Scan for the cell matching the given text and deliver its [X, Y] coordinate at center. 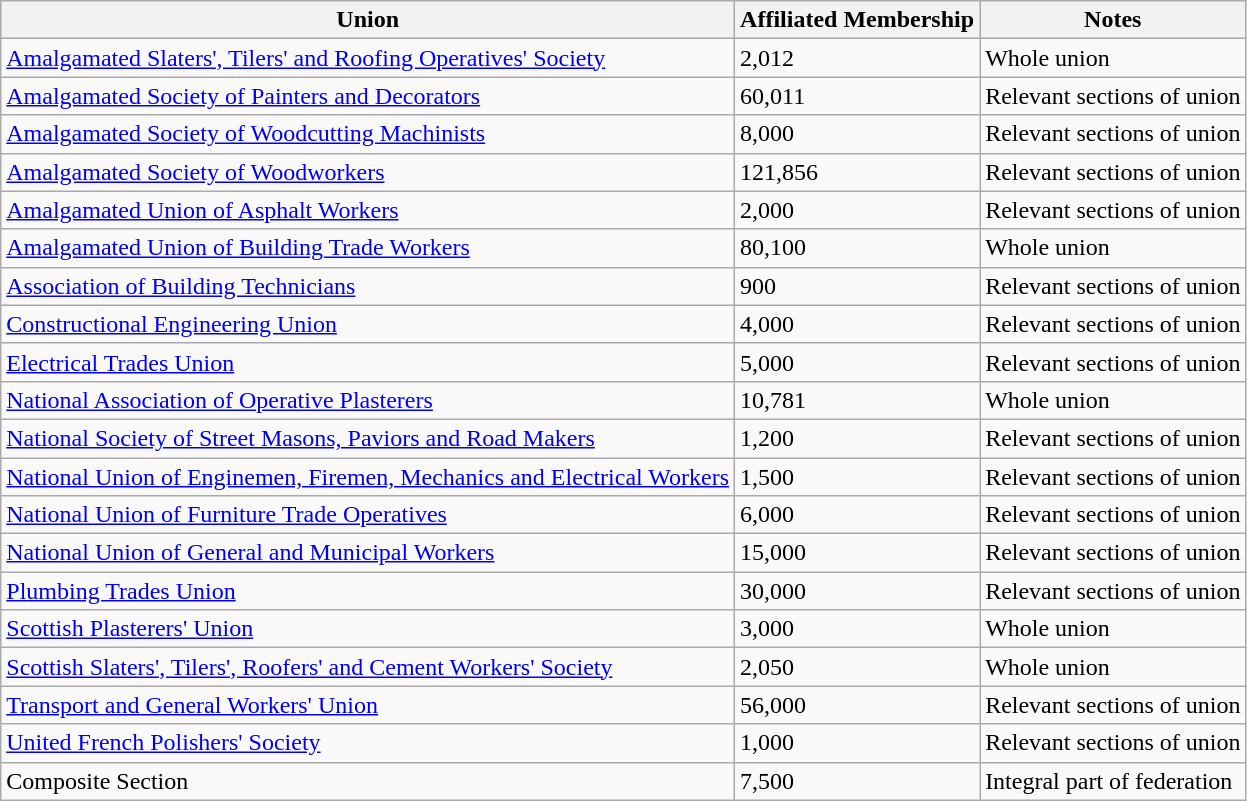
Composite Section [368, 781]
Amalgamated Society of Woodcutting Machinists [368, 134]
Plumbing Trades Union [368, 591]
8,000 [858, 134]
Scottish Slaters', Tilers', Roofers' and Cement Workers' Society [368, 667]
Scottish Plasterers' Union [368, 629]
National Union of General and Municipal Workers [368, 553]
National Society of Street Masons, Paviors and Road Makers [368, 438]
National Union of Enginemen, Firemen, Mechanics and Electrical Workers [368, 477]
2,000 [858, 210]
6,000 [858, 515]
National Association of Operative Plasterers [368, 400]
Affiliated Membership [858, 20]
Integral part of federation [1113, 781]
7,500 [858, 781]
Amalgamated Society of Painters and Decorators [368, 96]
60,011 [858, 96]
National Union of Furniture Trade Operatives [368, 515]
5,000 [858, 362]
15,000 [858, 553]
1,000 [858, 743]
Amalgamated Union of Asphalt Workers [368, 210]
80,100 [858, 248]
1,500 [858, 477]
Association of Building Technicians [368, 286]
4,000 [858, 324]
56,000 [858, 705]
Amalgamated Society of Woodworkers [368, 172]
900 [858, 286]
Electrical Trades Union [368, 362]
Amalgamated Slaters', Tilers' and Roofing Operatives' Society [368, 58]
10,781 [858, 400]
Constructional Engineering Union [368, 324]
Union [368, 20]
1,200 [858, 438]
30,000 [858, 591]
3,000 [858, 629]
Transport and General Workers' Union [368, 705]
United French Polishers' Society [368, 743]
Notes [1113, 20]
121,856 [858, 172]
2,012 [858, 58]
Amalgamated Union of Building Trade Workers [368, 248]
2,050 [858, 667]
